Provide the [x, y] coordinate of the cell's center where the given text is located.  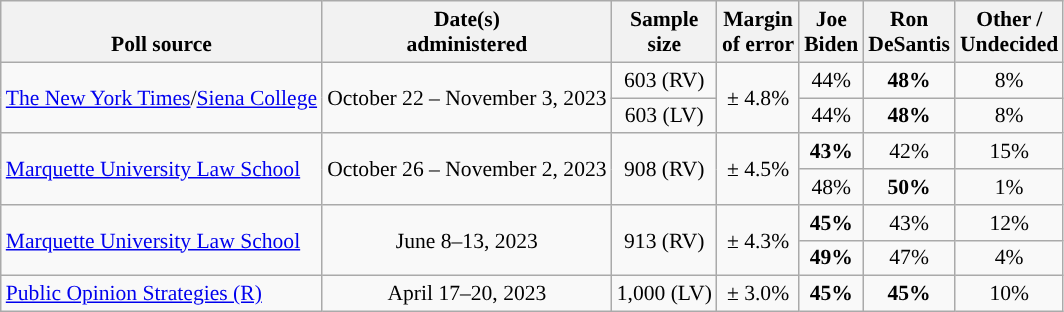
42% [909, 152]
RonDeSantis [909, 32]
Marginof error [758, 32]
50% [909, 187]
913 (RV) [664, 240]
603 (LV) [664, 116]
15% [1009, 152]
47% [909, 258]
± 4.8% [758, 98]
± 3.0% [758, 294]
Public Opinion Strategies (R) [162, 294]
1,000 (LV) [664, 294]
49% [831, 258]
Samplesize [664, 32]
Date(s)administered [467, 32]
4% [1009, 258]
12% [1009, 223]
October 26 – November 2, 2023 [467, 170]
Other /Undecided [1009, 32]
908 (RV) [664, 170]
October 22 – November 3, 2023 [467, 98]
1% [1009, 187]
April 17–20, 2023 [467, 294]
10% [1009, 294]
June 8–13, 2023 [467, 240]
603 (RV) [664, 80]
JoeBiden [831, 32]
± 4.3% [758, 240]
Poll source [162, 32]
± 4.5% [758, 170]
The New York Times/Siena College [162, 98]
